Detect which cell encompasses the target text, then output its (X, Y) center coordinate. 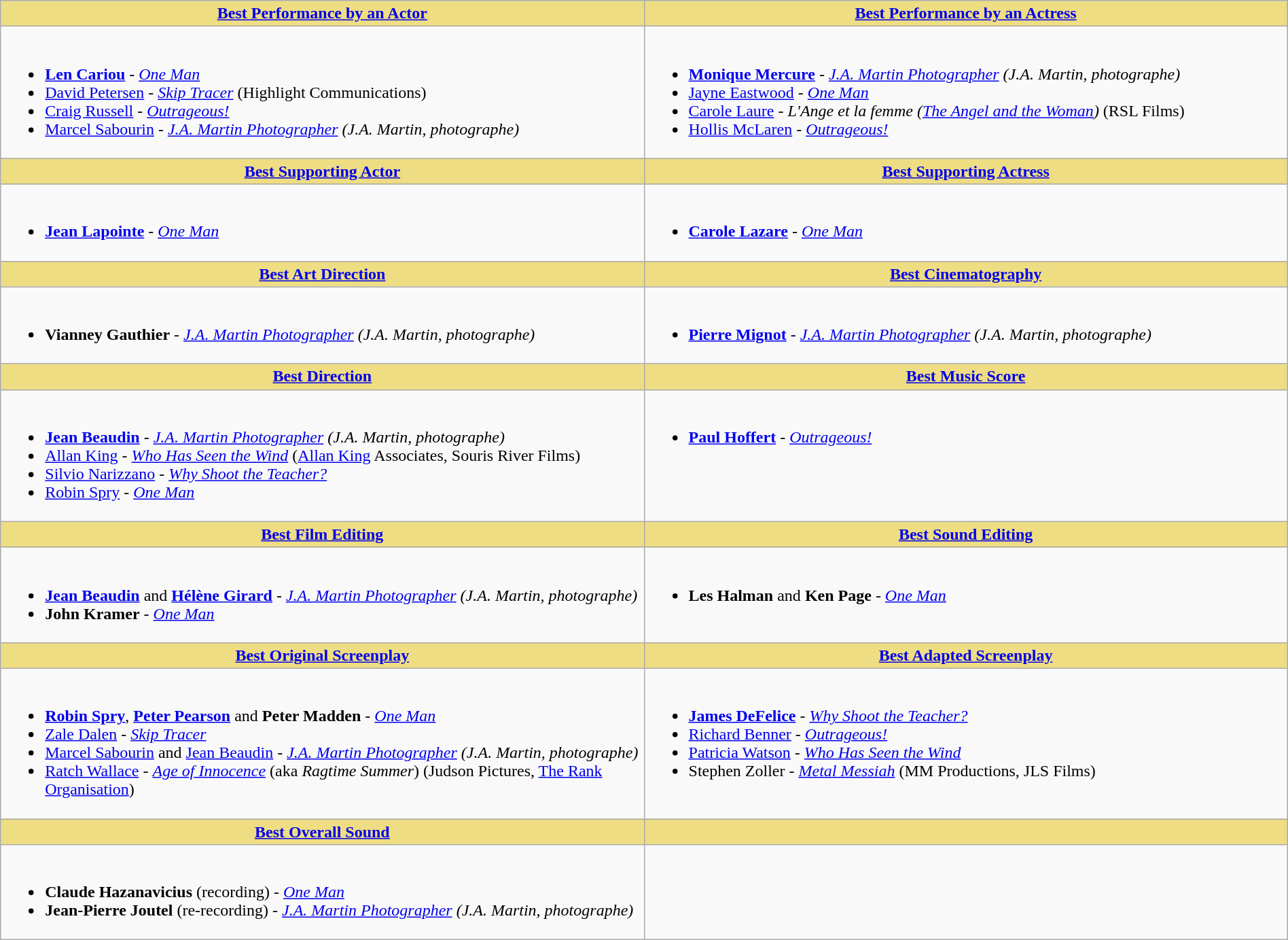
Paul Hoffert - Outrageous! (966, 455)
Best Supporting Actress (966, 171)
Best Art Direction (322, 274)
Best Music Score (966, 377)
Best Cinematography (966, 274)
Vianney Gauthier - J.A. Martin Photographer (J.A. Martin, photographe) (322, 325)
Best Original Screenplay (322, 655)
Jean Beaudin and Hélène Girard - J.A. Martin Photographer (J.A. Martin, photographe) John Kramer - One Man (322, 595)
Jean Lapointe - One Man (322, 223)
Les Halman and Ken Page - One Man (966, 595)
Claude Hazanavicius (recording) - One Man Jean-Pierre Joutel (re-recording) - J.A. Martin Photographer (J.A. Martin, photographe) (322, 892)
Best Performance by an Actor (322, 14)
Carole Lazare - One Man (966, 223)
Pierre Mignot - J.A. Martin Photographer (J.A. Martin, photographe) (966, 325)
Best Supporting Actor (322, 171)
Best Film Editing (322, 534)
Best Sound Editing (966, 534)
Best Adapted Screenplay (966, 655)
Best Overall Sound (322, 831)
Best Direction (322, 377)
Best Performance by an Actress (966, 14)
